From the cell containing the given text, extract its center point as (x, y) coordinate. 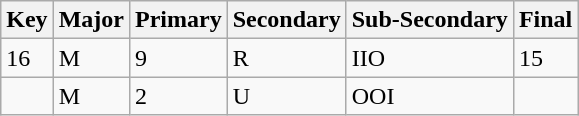
Final (545, 20)
IIO (430, 58)
16 (27, 58)
Primary (178, 20)
U (286, 96)
Secondary (286, 20)
OOI (430, 96)
2 (178, 96)
15 (545, 58)
Major (91, 20)
Key (27, 20)
9 (178, 58)
Sub-Secondary (430, 20)
R (286, 58)
